Capture the cell that displays the provided text and extract its (x, y) central coordinate. 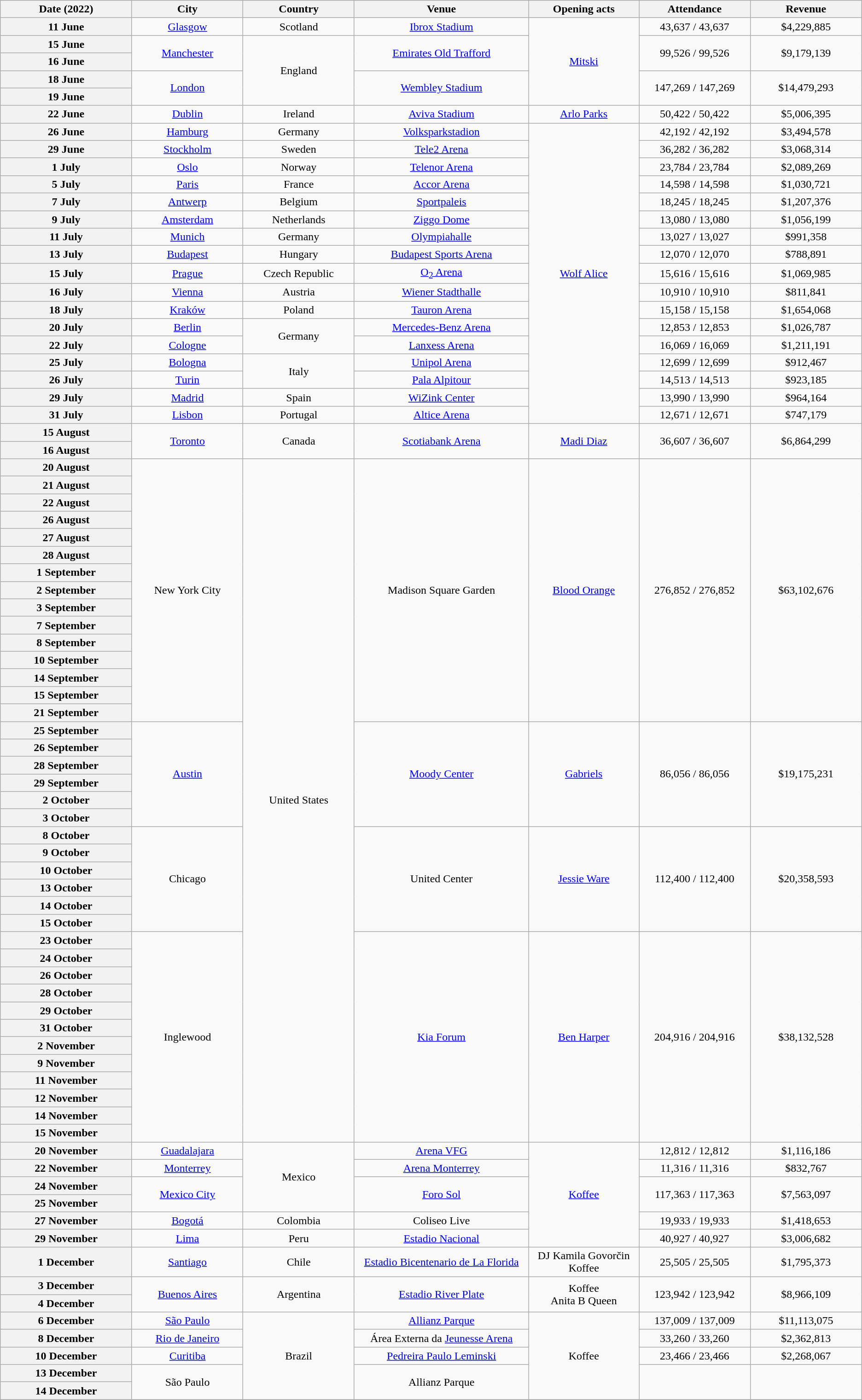
1 September (66, 573)
$1,211,191 (806, 345)
15 June (66, 44)
Amsterdam (187, 220)
$1,026,787 (806, 327)
25 July (66, 362)
21 August (66, 485)
Unipol Arena (441, 362)
14 November (66, 1116)
Revenue (806, 9)
$20,358,593 (806, 879)
Buenos Aires (187, 1295)
$747,179 (806, 415)
117,363 / 117,363 (695, 1194)
26 August (66, 520)
16,069 / 16,069 (695, 345)
Scotland (299, 27)
Attendance (695, 9)
London (187, 88)
Prague (187, 273)
15 November (66, 1133)
26 September (66, 748)
Austria (299, 292)
Czech Republic (299, 273)
Lima (187, 1238)
Colombia (299, 1221)
29 June (66, 149)
9 July (66, 220)
Netherlands (299, 220)
Glasgow (187, 27)
Hungary (299, 255)
7 July (66, 202)
Canada (299, 441)
6 December (66, 1321)
$3,006,682 (806, 1238)
15 August (66, 433)
$19,175,231 (806, 774)
$7,563,097 (806, 1194)
20 August (66, 468)
Pala Alpitour (441, 380)
Telenor Arena (441, 167)
23,784 / 23,784 (695, 167)
Poland (299, 310)
26 October (66, 975)
Bogotá (187, 1221)
12,812 / 12,812 (695, 1151)
14 October (66, 905)
2 September (66, 590)
Tauron Arena (441, 310)
16 August (66, 450)
Munich (187, 237)
Portugal (299, 415)
Emirates Old Trafford (441, 53)
Área Externa da Jeunesse Arena (441, 1338)
24 October (66, 958)
13,080 / 13,080 (695, 220)
19,933 / 19,933 (695, 1221)
43,637 / 43,637 (695, 27)
12 November (66, 1098)
Berlin (187, 327)
29 October (66, 1011)
Gabriels (584, 774)
Foro Sol (441, 1194)
10 September (66, 660)
Curitiba (187, 1356)
Blood Orange (584, 590)
Madison Square Garden (441, 590)
$4,229,885 (806, 27)
Wembley Stadium (441, 88)
42,192 / 42,192 (695, 132)
Rio de Janeiro (187, 1338)
Moody Center (441, 774)
11,316 / 11,316 (695, 1168)
Inglewood (187, 1036)
Ben Harper (584, 1036)
22 June (66, 114)
40,927 / 40,927 (695, 1238)
$2,268,067 (806, 1356)
Argentina (299, 1295)
15,158 / 15,158 (695, 310)
12,699 / 12,699 (695, 362)
3 September (66, 607)
Dublin (187, 114)
Brazil (299, 1356)
24 November (66, 1186)
Coliseo Live (441, 1221)
Tele2 Arena (441, 149)
27 November (66, 1221)
13 July (66, 255)
Spain (299, 397)
15 September (66, 695)
$5,006,395 (806, 114)
36,607 / 36,607 (695, 441)
Volksparkstadion (441, 132)
2 October (66, 800)
Estadio Bicentenario de La Florida (441, 1262)
Chile (299, 1262)
Altice Arena (441, 415)
20 July (66, 327)
Olympiahalle (441, 237)
28 August (66, 555)
99,526 / 99,526 (695, 53)
276,852 / 276,852 (695, 590)
Italy (299, 371)
14 September (66, 677)
27 August (66, 538)
$912,467 (806, 362)
3 October (66, 818)
22 July (66, 345)
$923,185 (806, 380)
Peru (299, 1238)
$38,132,528 (806, 1036)
Lanxess Arena (441, 345)
England (299, 70)
Turin (187, 380)
Guadalajara (187, 1151)
9 October (66, 853)
Estadio River Plate (441, 1295)
DJ Kamila Govorčin Koffee (584, 1262)
15 October (66, 923)
33,260 / 33,260 (695, 1338)
2 November (66, 1046)
112,400 / 112,400 (695, 879)
Manchester (187, 53)
Opening acts (584, 9)
4 December (66, 1303)
Arena Monterrey (441, 1168)
Austin (187, 774)
$6,864,299 (806, 441)
Venue (441, 9)
$964,164 (806, 397)
Toronto (187, 441)
22 November (66, 1168)
31 October (66, 1028)
Lisbon (187, 415)
5 July (66, 184)
$1,207,376 (806, 202)
16 July (66, 292)
18 July (66, 310)
Date (2022) (66, 9)
1 December (66, 1262)
Vienna (187, 292)
Budapest (187, 255)
Norway (299, 167)
Sportpaleis (441, 202)
$9,179,139 (806, 53)
15 July (66, 273)
$2,362,813 (806, 1338)
147,269 / 147,269 (695, 88)
14,598 / 14,598 (695, 184)
Pedreira Paulo Leminski (441, 1356)
16 June (66, 62)
12,070 / 12,070 (695, 255)
50,422 / 50,422 (695, 114)
13 December (66, 1373)
$1,795,373 (806, 1262)
10 December (66, 1356)
United States (299, 800)
Estadio Nacional (441, 1238)
8 September (66, 642)
1 July (66, 167)
3 December (66, 1286)
Aviva Stadium (441, 114)
11 November (66, 1081)
10 October (66, 870)
France (299, 184)
15,616 / 15,616 (695, 273)
Oslo (187, 167)
18 June (66, 79)
Jessie Ware (584, 879)
25,505 / 25,505 (695, 1262)
29 September (66, 783)
Country (299, 9)
$832,767 (806, 1168)
204,916 / 204,916 (695, 1036)
WiZink Center (441, 397)
25 November (66, 1203)
Paris (187, 184)
Madi Diaz (584, 441)
$3,068,314 (806, 149)
O2 Arena (441, 273)
22 August (66, 503)
31 July (66, 415)
Scotiabank Arena (441, 441)
Mexico City (187, 1194)
28 September (66, 765)
$8,966,109 (806, 1295)
Antwerp (187, 202)
8 October (66, 835)
14 December (66, 1391)
$811,841 (806, 292)
18,245 / 18,245 (695, 202)
Hamburg (187, 132)
Wiener Stadthalle (441, 292)
13 October (66, 888)
Ibrox Stadium (441, 27)
Budapest Sports Arena (441, 255)
8 December (66, 1338)
Kia Forum (441, 1036)
137,009 / 137,009 (695, 1321)
21 September (66, 713)
12,853 / 12,853 (695, 327)
25 September (66, 730)
Wolf Alice (584, 273)
11 July (66, 237)
29 July (66, 397)
Stockholm (187, 149)
20 November (66, 1151)
12,671 / 12,671 (695, 415)
$1,418,653 (806, 1221)
Mitski (584, 62)
Sweden (299, 149)
$63,102,676 (806, 590)
New York City (187, 590)
$14,479,293 (806, 88)
7 September (66, 625)
$1,116,186 (806, 1151)
City (187, 9)
Accor Arena (441, 184)
$3,494,578 (806, 132)
$1,030,721 (806, 184)
13,990 / 13,990 (695, 397)
14,513 / 14,513 (695, 380)
Chicago (187, 879)
$1,069,985 (806, 273)
Santiago (187, 1262)
Arlo Parks (584, 114)
$11,113,075 (806, 1321)
$1,654,068 (806, 310)
36,282 / 36,282 (695, 149)
10,910 / 10,910 (695, 292)
123,942 / 123,942 (695, 1295)
28 October (66, 993)
Ireland (299, 114)
26 June (66, 132)
19 June (66, 97)
Cologne (187, 345)
Monterrey (187, 1168)
Belgium (299, 202)
Kraków (187, 310)
United Center (441, 879)
Madrid (187, 397)
11 June (66, 27)
$2,089,269 (806, 167)
$788,891 (806, 255)
$991,358 (806, 237)
26 July (66, 380)
29 November (66, 1238)
9 November (66, 1063)
Ziggo Dome (441, 220)
86,056 / 86,056 (695, 774)
23 October (66, 940)
13,027 / 13,027 (695, 237)
Mexico (299, 1177)
Bologna (187, 362)
23,466 / 23,466 (695, 1356)
Arena VFG (441, 1151)
$1,056,199 (806, 220)
Mercedes-Benz Arena (441, 327)
Koffee Anita B Queen (584, 1295)
